Determine the [x, y] coordinate at the center of the cell enclosing the given text.  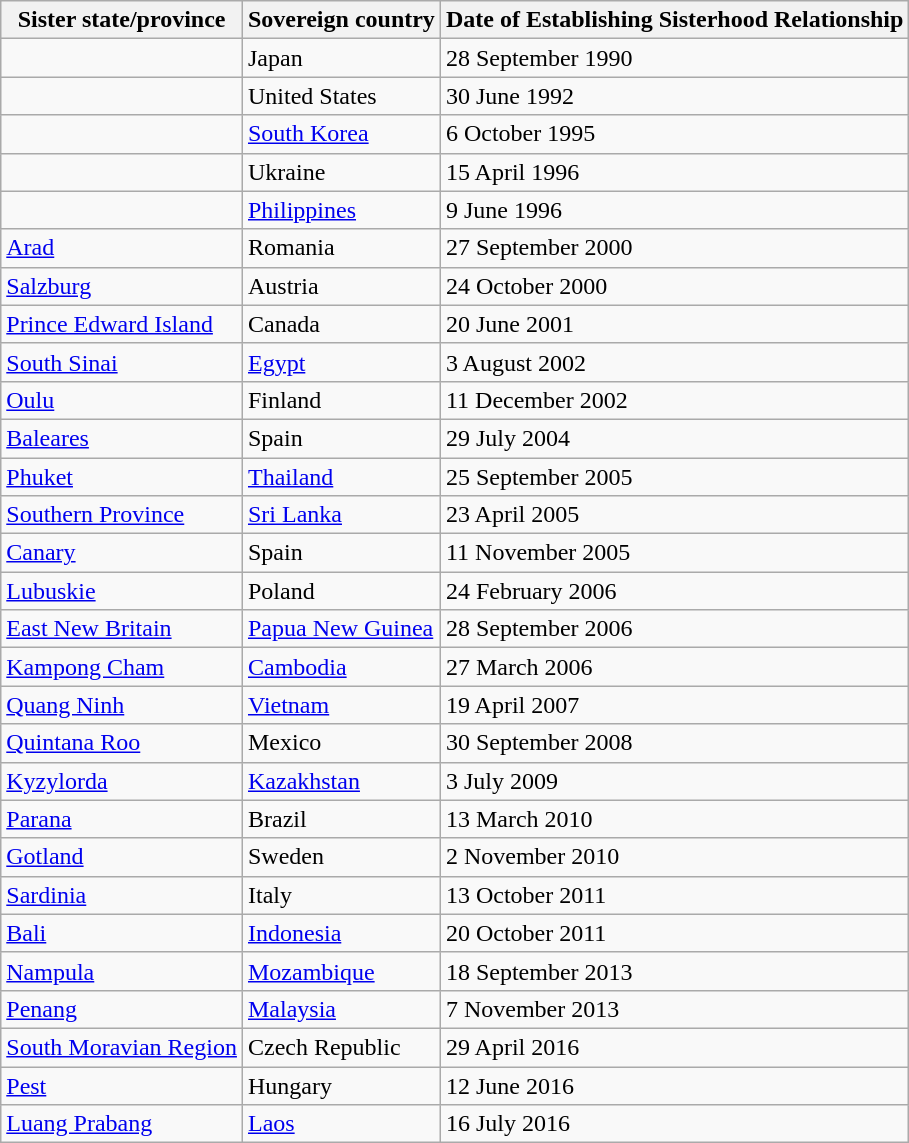
East New Britain [122, 629]
Sardinia [122, 895]
Prince Edward Island [122, 324]
Papua New Guinea [341, 629]
27 March 2006 [674, 667]
12 June 2016 [674, 1085]
Indonesia [341, 933]
Austria [341, 286]
Hungary [341, 1085]
Quintana Roo [122, 743]
Canary [122, 553]
Luang Prabang [122, 1124]
2 November 2010 [674, 857]
24 February 2006 [674, 591]
30 June 1992 [674, 96]
Kampong Cham [122, 667]
Sweden [341, 857]
Phuket [122, 477]
3 August 2002 [674, 362]
Brazil [341, 819]
Romania [341, 248]
United States [341, 96]
Pest [122, 1085]
Parana [122, 819]
20 October 2011 [674, 933]
Penang [122, 1009]
Malaysia [341, 1009]
South Korea [341, 134]
6 October 1995 [674, 134]
15 April 1996 [674, 172]
Nampula [122, 971]
Baleares [122, 438]
Poland [341, 591]
Oulu [122, 400]
Mozambique [341, 971]
Bali [122, 933]
24 October 2000 [674, 286]
28 September 2006 [674, 629]
Thailand [341, 477]
Mexico [341, 743]
Arad [122, 248]
Vietnam [341, 705]
27 September 2000 [674, 248]
25 September 2005 [674, 477]
South Moravian Region [122, 1047]
Salzburg [122, 286]
23 April 2005 [674, 515]
11 November 2005 [674, 553]
16 July 2016 [674, 1124]
Kyzylorda [122, 781]
Czech Republic [341, 1047]
29 July 2004 [674, 438]
Kazakhstan [341, 781]
29 April 2016 [674, 1047]
Sri Lanka [341, 515]
Date of Establishing Sisterhood Relationship [674, 20]
Philippines [341, 210]
Sister state/province [122, 20]
Lubuskie [122, 591]
11 December 2002 [674, 400]
30 September 2008 [674, 743]
28 September 1990 [674, 58]
South Sinai [122, 362]
7 November 2013 [674, 1009]
Quang Ninh [122, 705]
18 September 2013 [674, 971]
Cambodia [341, 667]
9 June 1996 [674, 210]
Canada [341, 324]
Southern Province [122, 515]
19 April 2007 [674, 705]
Laos [341, 1124]
13 October 2011 [674, 895]
Japan [341, 58]
3 July 2009 [674, 781]
13 March 2010 [674, 819]
Sovereign country [341, 20]
Egypt [341, 362]
Italy [341, 895]
Ukraine [341, 172]
Gotland [122, 857]
20 June 2001 [674, 324]
Finland [341, 400]
